Scan for the cell matching the given text and deliver its (x, y) coordinate at center. 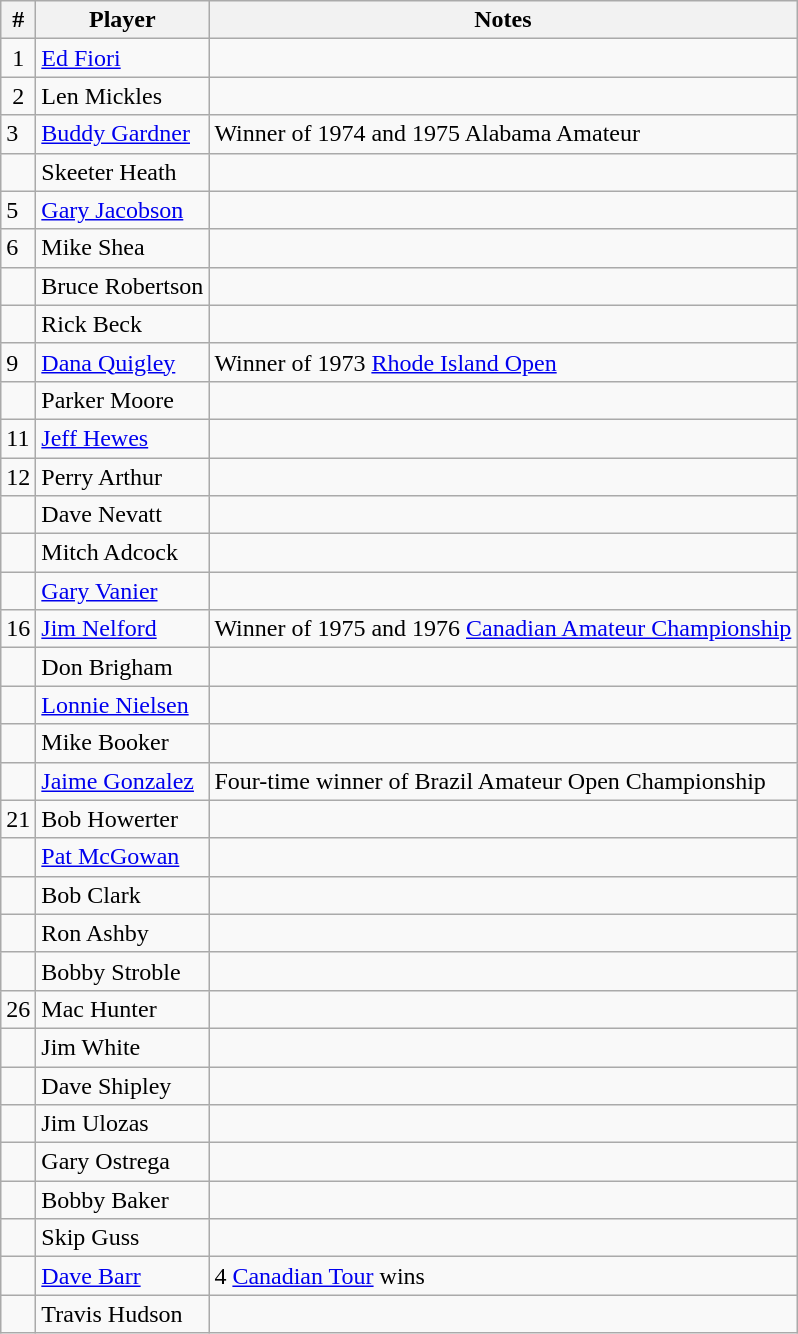
5 (18, 210)
Pat McGowan (122, 857)
26 (18, 1009)
9 (18, 362)
16 (18, 629)
Bobby Stroble (122, 971)
Bruce Robertson (122, 286)
Notes (503, 20)
Gary Vanier (122, 591)
12 (18, 477)
Dana Quigley (122, 362)
21 (18, 819)
Gary Ostrega (122, 1162)
Jim Ulozas (122, 1124)
Bob Clark (122, 895)
Dave Nevatt (122, 515)
Skeeter Heath (122, 172)
# (18, 20)
Player (122, 20)
4 Canadian Tour wins (503, 1276)
11 (18, 438)
Gary Jacobson (122, 210)
Jeff Hewes (122, 438)
Dave Barr (122, 1276)
6 (18, 248)
3 (18, 134)
Bob Howerter (122, 819)
Jim White (122, 1047)
Travis Hudson (122, 1314)
Parker Moore (122, 400)
Mitch Adcock (122, 553)
Winner of 1973 Rhode Island Open (503, 362)
Four-time winner of Brazil Amateur Open Championship (503, 781)
Winner of 1975 and 1976 Canadian Amateur Championship (503, 629)
Bobby Baker (122, 1200)
1 (18, 58)
Rick Beck (122, 324)
Skip Guss (122, 1238)
Len Mickles (122, 96)
Buddy Gardner (122, 134)
Lonnie Nielsen (122, 705)
2 (18, 96)
Mike Shea (122, 248)
Jim Nelford (122, 629)
Mike Booker (122, 743)
Winner of 1974 and 1975 Alabama Amateur (503, 134)
Mac Hunter (122, 1009)
Jaime Gonzalez (122, 781)
Ron Ashby (122, 933)
Dave Shipley (122, 1085)
Ed Fiori (122, 58)
Perry Arthur (122, 477)
Don Brigham (122, 667)
